Find where the given text appears and provide that cell's center as (X, Y) coordinate. 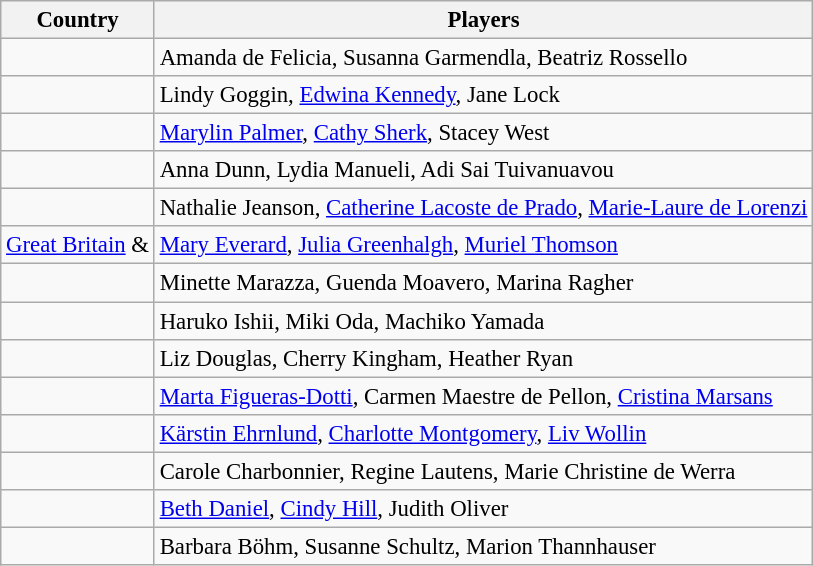
Lindy Goggin, Edwina Kennedy, Jane Lock (483, 95)
Nathalie Jeanson, Catherine Lacoste de Prado, Marie-Laure de Lorenzi (483, 208)
Liz Douglas, Cherry Kingham, Heather Ryan (483, 358)
Haruko Ishii, Miki Oda, Machiko Yamada (483, 321)
Minette Marazza, Guenda Moavero, Marina Ragher (483, 283)
Beth Daniel, Cindy Hill, Judith Oliver (483, 509)
Carole Charbonnier, Regine Lautens, Marie Christine de Werra (483, 471)
Amanda de Felicia, Susanna Garmendla, Beatriz Rossello (483, 58)
Country (78, 20)
Players (483, 20)
Great Britain & (78, 245)
Marta Figueras-Dotti, Carmen Maestre de Pellon, Cristina Marsans (483, 396)
Barbara Böhm, Susanne Schultz, Marion Thannhauser (483, 546)
Marylin Palmer, Cathy Sherk, Stacey West (483, 133)
Kärstin Ehrnlund, Charlotte Montgomery, Liv Wollin (483, 433)
Anna Dunn, Lydia Manueli, Adi Sai Tuivanuavou (483, 170)
Mary Everard, Julia Greenhalgh, Muriel Thomson (483, 245)
